Provide the [x, y] coordinate of the cell's center where the given text is located.  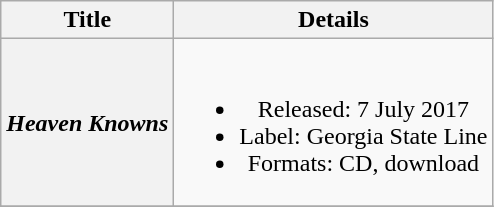
Details [334, 20]
Released: 7 July 2017Label: Georgia State LineFormats: CD, download [334, 122]
Heaven Knowns [88, 122]
Title [88, 20]
